Detect which cell encompasses the target text, then output its [X, Y] center coordinate. 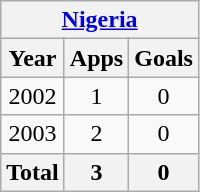
Year [33, 58]
Goals [164, 58]
Total [33, 172]
Apps [96, 58]
2003 [33, 134]
2002 [33, 96]
3 [96, 172]
2 [96, 134]
1 [96, 96]
Nigeria [100, 20]
